Capture the cell that displays the provided text and extract its [x, y] central coordinate. 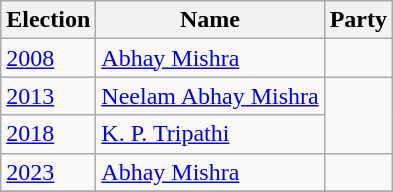
2013 [48, 96]
Name [210, 20]
Neelam Abhay Mishra [210, 96]
2023 [48, 172]
Party [358, 20]
Election [48, 20]
K. P. Tripathi [210, 134]
2008 [48, 58]
2018 [48, 134]
